Scan for the cell matching the given text and deliver its [x, y] coordinate at center. 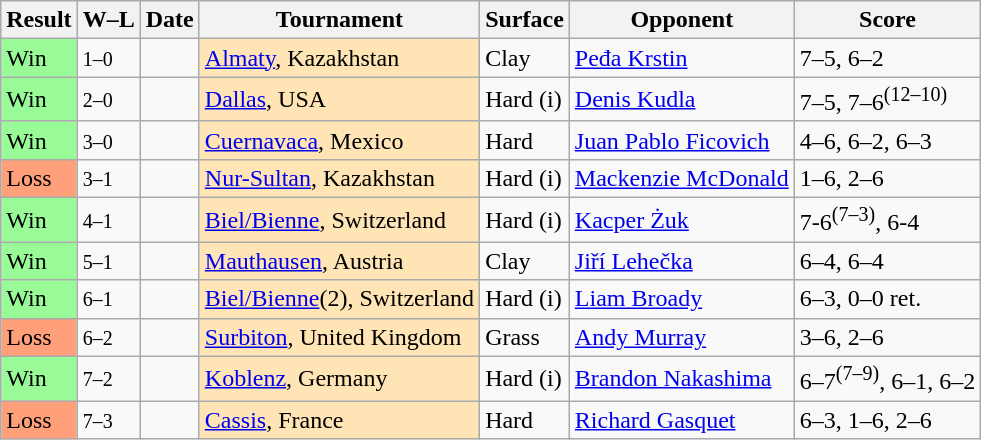
4–6, 6–2, 6–3 [887, 140]
Mackenzie McDonald [682, 178]
Cassis, France [339, 420]
6–3, 1–6, 2–6 [887, 420]
1–6, 2–6 [887, 178]
Juan Pablo Ficovich [682, 140]
3–6, 2–6 [887, 337]
2–0 [108, 100]
7–2 [108, 378]
Jiří Lehečka [682, 261]
W–L [108, 20]
Nur-Sultan, Kazakhstan [339, 178]
Opponent [682, 20]
Mauthausen, Austria [339, 261]
Cuernavaca, Mexico [339, 140]
7–5, 6–2 [887, 58]
3–1 [108, 178]
Denis Kudla [682, 100]
7-6(7–3), 6-4 [887, 220]
1–0 [108, 58]
Brandon Nakashima [682, 378]
Result [39, 20]
Richard Gasquet [682, 420]
5–1 [108, 261]
7–3 [108, 420]
7–5, 7–6(12–10) [887, 100]
Score [887, 20]
6–1 [108, 299]
Date [170, 20]
6–2 [108, 337]
6–4, 6–4 [887, 261]
Surface [525, 20]
Almaty, Kazakhstan [339, 58]
Biel/Bienne(2), Switzerland [339, 299]
Dallas, USA [339, 100]
Kacper Żuk [682, 220]
Koblenz, Germany [339, 378]
Biel/Bienne, Switzerland [339, 220]
Peđa Krstin [682, 58]
Surbiton, United Kingdom [339, 337]
4–1 [108, 220]
Liam Broady [682, 299]
3–0 [108, 140]
Tournament [339, 20]
6–7(7–9), 6–1, 6–2 [887, 378]
Grass [525, 337]
6–3, 0–0 ret. [887, 299]
Andy Murray [682, 337]
